Provide the [X, Y] coordinate of the cell's center where the given text is located.  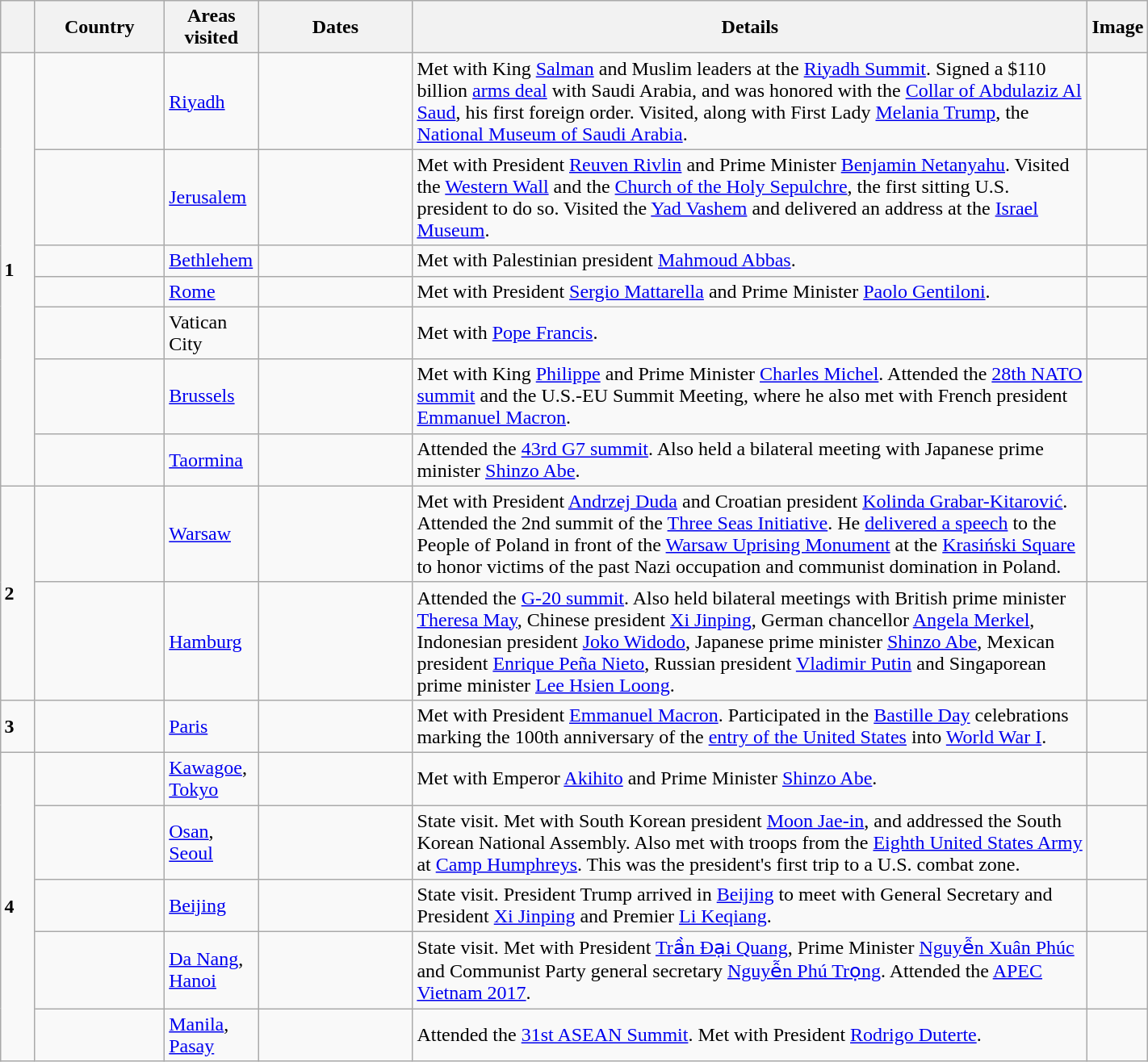
Vatican City [212, 332]
Areas visited [212, 27]
Details [750, 27]
Paris [212, 726]
Image [1117, 27]
Da Nang,Hanoi [212, 970]
Country [100, 27]
Attended the 31st ASEAN Summit. Met with President Rodrigo Duterte. [750, 1035]
Met with Emperor Akihito and Prime Minister Shinzo Abe. [750, 778]
Rome [212, 291]
Brussels [212, 396]
Dates [336, 27]
Osan,Seoul [212, 842]
Warsaw [212, 534]
Met with Pope Francis. [750, 332]
Riyadh [212, 102]
3 [18, 726]
Met with President Sergio Mattarella and Prime Minister Paolo Gentiloni. [750, 291]
Met with Palestinian president Mahmoud Abbas. [750, 261]
Kawagoe,Tokyo [212, 778]
Hamburg [212, 641]
Jerusalem [212, 197]
Beijing [212, 905]
Manila,Pasay [212, 1035]
2 [18, 592]
4 [18, 906]
State visit. President Trump arrived in Beijing to meet with General Secretary and President Xi Jinping and Premier Li Keqiang. [750, 905]
Attended the 43rd G7 summit. Also held a bilateral meeting with Japanese prime minister Shinzo Abe. [750, 460]
Bethlehem [212, 261]
Taormina [212, 460]
1 [18, 270]
